Locate the cell with the specified text and output its [X, Y] center coordinate. 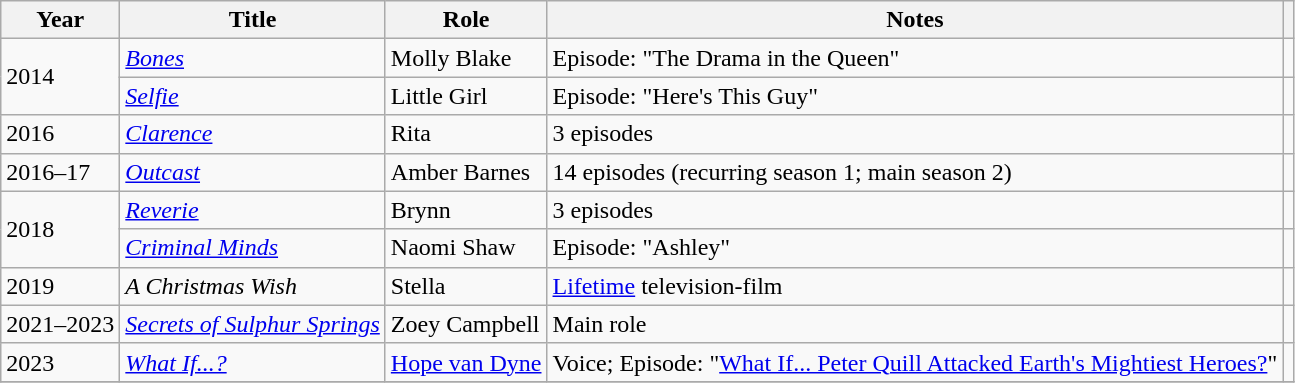
Criminal Minds [253, 248]
Notes [915, 20]
Reverie [253, 210]
Secrets of Sulphur Springs [253, 324]
Naomi Shaw [466, 248]
Lifetime television-film [915, 286]
Title [253, 20]
Amber Barnes [466, 172]
Main role [915, 324]
2019 [60, 286]
Outcast [253, 172]
2014 [60, 77]
Molly Blake [466, 58]
2021–2023 [60, 324]
14 episodes (recurring season 1; main season 2) [915, 172]
Role [466, 20]
Hope van Dyne [466, 362]
Selfie [253, 96]
Bones [253, 58]
Zoey Campbell [466, 324]
Voice; Episode: "What If... Peter Quill Attacked Earth's Mightiest Heroes?" [915, 362]
Clarence [253, 134]
Episode: "Ashley" [915, 248]
Year [60, 20]
2018 [60, 229]
Rita [466, 134]
Stella [466, 286]
2023 [60, 362]
2016–17 [60, 172]
Brynn [466, 210]
Little Girl [466, 96]
What If...? [253, 362]
A Christmas Wish [253, 286]
Episode: "Here's This Guy" [915, 96]
2016 [60, 134]
Episode: "The Drama in the Queen" [915, 58]
